Search for the cell housing the specified text and yield its (x, y) center coordinate. 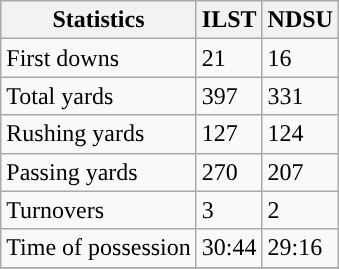
30:44 (229, 248)
Rushing yards (99, 134)
Passing yards (99, 172)
331 (300, 96)
270 (229, 172)
29:16 (300, 248)
3 (229, 210)
397 (229, 96)
Statistics (99, 20)
Time of possession (99, 248)
First downs (99, 58)
Turnovers (99, 210)
NDSU (300, 20)
21 (229, 58)
16 (300, 58)
Total yards (99, 96)
207 (300, 172)
2 (300, 210)
127 (229, 134)
124 (300, 134)
ILST (229, 20)
